Locate the cell with the specified text and output its (X, Y) center coordinate. 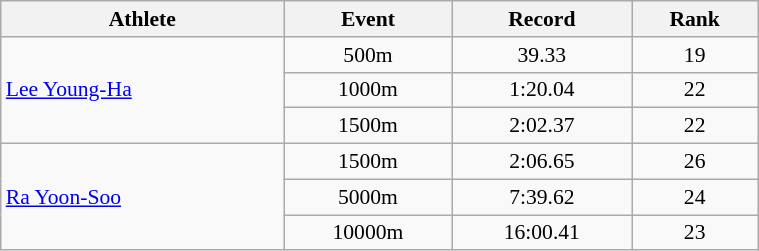
Event (368, 19)
7:39.62 (542, 197)
5000m (368, 197)
Ra Yoon-Soo (142, 198)
1:20.04 (542, 90)
2:06.65 (542, 162)
16:00.41 (542, 233)
19 (695, 55)
23 (695, 233)
24 (695, 197)
10000m (368, 233)
26 (695, 162)
2:02.37 (542, 126)
Rank (695, 19)
Lee Young-Ha (142, 90)
39.33 (542, 55)
Athlete (142, 19)
500m (368, 55)
Record (542, 19)
1000m (368, 90)
